Capture the cell that displays the provided text and extract its (X, Y) central coordinate. 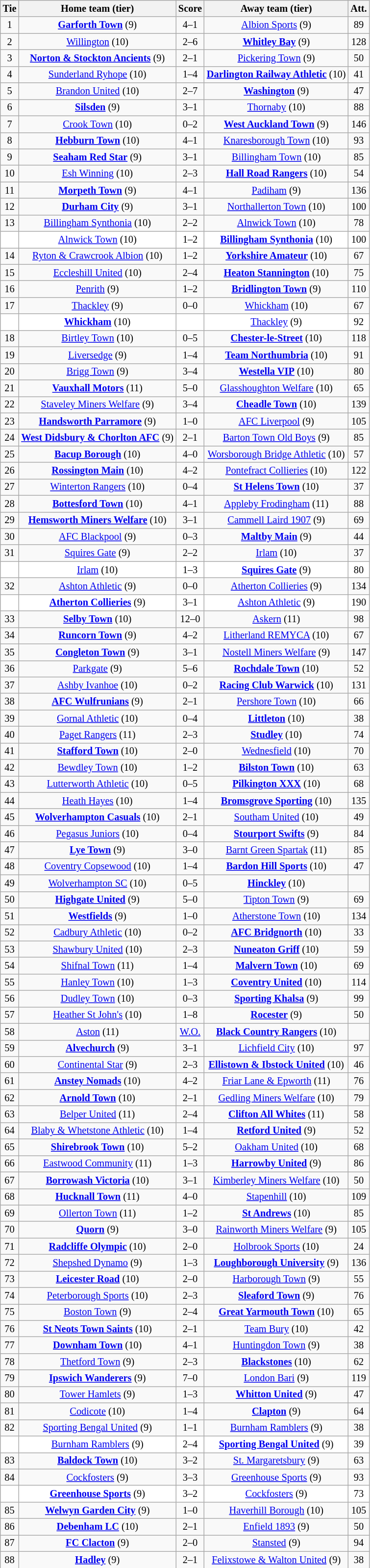
Continental Star (9) (97, 1064)
Ashby Ivanhoe (10) (97, 685)
Lye Town (9) (97, 850)
Aston (11) (97, 1032)
Blackstones (10) (276, 1362)
53 (10, 949)
20 (10, 372)
Boston Town (9) (97, 1312)
25 (10, 454)
Atherstone Town (10) (276, 916)
Tipton Town (9) (276, 900)
Padiham (9) (276, 190)
114 (359, 982)
West Didsbury & Chorlton AFC (9) (97, 437)
97 (359, 1048)
Lutterworth Athletic (10) (97, 784)
Wednesfield (10) (276, 751)
Att. (359, 8)
14 (10, 256)
London Bari (9) (276, 1378)
Heaton Stannington (10) (276, 273)
7–0 (190, 1378)
Black Country Rangers (10) (276, 1032)
19 (10, 355)
11 (10, 190)
Malvern Town (10) (276, 965)
Brigg Town (9) (97, 372)
St Neots Town Saints (10) (97, 1329)
Haverhill Borough (10) (276, 1510)
35 (10, 652)
Ryton & Crawcrook Albion (10) (97, 256)
Westfields (9) (97, 916)
Garforth Town (9) (97, 25)
Hemsworth Miners Welfare (10) (97, 520)
122 (359, 471)
Durham City (9) (97, 206)
4 (10, 75)
17 (10, 305)
2–7 (190, 91)
Pegasus Juniors (10) (97, 834)
Billingham Town (10) (276, 157)
Washington (9) (276, 91)
6 (10, 107)
28 (10, 504)
Wolverhampton Casuals (10) (97, 817)
Yorkshire Amateur (10) (276, 256)
29 (10, 520)
Penrith (9) (97, 289)
Anstey Nomads (10) (97, 1081)
Friar Lane & Epworth (11) (276, 1081)
St Andrews (10) (276, 1213)
Tie (10, 8)
48 (10, 866)
Handsworth Parramore (9) (97, 421)
43 (10, 784)
Lichfield City (10) (276, 1048)
Litherland REMYCA (10) (276, 635)
Littleton (10) (276, 718)
77 (10, 1345)
Appleby Frodingham (11) (276, 504)
Bacup Borough (10) (97, 454)
West Auckland Town (9) (276, 124)
Selby Town (10) (97, 619)
71 (10, 1246)
Chester-le-Street (10) (276, 338)
Crook Town (10) (97, 124)
2–6 (190, 42)
Birtley Town (10) (97, 338)
Barton Town Old Boys (9) (276, 437)
3 (10, 58)
Belper United (11) (97, 1114)
Holbrook Sports (10) (276, 1246)
23 (10, 421)
Rossington Main (10) (97, 471)
190 (359, 603)
Racing Club Warwick (10) (276, 685)
Bromsgrove Sporting (10) (276, 801)
5 (10, 91)
Borrowash Victoria (10) (97, 1180)
FC Clacton (9) (97, 1543)
Bewdley Town (10) (97, 768)
Baldock Town (10) (97, 1461)
Bottesford Town (10) (97, 504)
128 (359, 42)
Stourport Swifts (9) (276, 834)
Rocester (9) (276, 1015)
Knaresborough Town (10) (276, 141)
Albion Sports (9) (276, 25)
9 (10, 157)
St Helens Town (10) (276, 487)
Debenham LC (10) (97, 1527)
Morpeth Town (9) (97, 190)
Parkgate (9) (97, 669)
13 (10, 223)
Gornal Athletic (10) (97, 718)
18 (10, 338)
Brandon United (10) (97, 91)
Leicester Road (10) (97, 1279)
15 (10, 273)
Willington (10) (97, 42)
1–1 (190, 1428)
Oakham United (10) (276, 1147)
Wolverhampton SC (10) (97, 883)
16 (10, 289)
Winterton Rangers (10) (97, 487)
Barnt Green Spartak (11) (276, 850)
51 (10, 916)
22 (10, 405)
26 (10, 471)
Hinckley (10) (276, 883)
AFC Bridgnorth (10) (276, 933)
Liversedge (9) (97, 355)
AFC Wulfrunians (9) (97, 702)
Nuneaton Griff (10) (276, 949)
Welwyn Garden City (9) (97, 1510)
Coventry Copsewood (10) (97, 866)
Whitley Bay (9) (276, 42)
Shirebrook Town (10) (97, 1147)
1–8 (190, 1015)
Sleaford Town (9) (276, 1296)
Stapenhill (10) (276, 1197)
Runcorn Town (9) (97, 635)
56 (10, 999)
36 (10, 669)
Hall Road Rangers (10) (276, 174)
Bardon Hill Sports (10) (276, 866)
146 (359, 124)
Southam United (10) (276, 817)
10 (10, 174)
147 (359, 652)
109 (359, 1197)
Score (190, 8)
Norton & Stockton Ancients (9) (97, 58)
Clapton (9) (276, 1411)
Codicote (10) (97, 1411)
Rochdale Town (10) (276, 669)
Team Bury (10) (276, 1329)
12–0 (190, 619)
Whitton United (9) (276, 1394)
12 (10, 206)
Enfield 1893 (9) (276, 1527)
Pilkington XXX (10) (276, 784)
AFC Liverpool (9) (276, 421)
Nostell Miners Welfare (9) (276, 652)
Hucknall Town (11) (97, 1197)
Silsden (9) (97, 107)
34 (10, 635)
139 (359, 405)
Cheadle Town (10) (276, 405)
Tower Hamlets (9) (97, 1394)
Seaham Red Star (9) (97, 157)
Away team (tier) (276, 8)
131 (359, 685)
40 (10, 734)
Staveley Miners Welfare (9) (97, 405)
Ollerton Town (11) (97, 1213)
Felixstowe & Walton United (9) (276, 1560)
119 (359, 1378)
61 (10, 1081)
Kimberley Miners Welfare (10) (276, 1180)
1 (10, 25)
Coventry United (10) (276, 982)
Great Yarmouth Town (10) (276, 1312)
Home team (tier) (97, 8)
Bridlington Town (9) (276, 289)
Shepshed Dynamo (9) (97, 1263)
Westella VIP (10) (276, 372)
Heath Hayes (10) (97, 801)
Dudley Town (10) (97, 999)
Stafford Town (10) (97, 751)
Hadley (9) (97, 1560)
Highgate United (9) (97, 900)
Esh Winning (10) (97, 174)
Northallerton Town (10) (276, 206)
Shifnal Town (11) (97, 965)
3–3 (190, 1477)
110 (359, 289)
Cadbury Athletic (10) (97, 933)
Heather St John's (10) (97, 1015)
89 (359, 25)
Blaby & Whetstone Athletic (10) (97, 1131)
Pershore Town (10) (276, 702)
31 (10, 553)
Maltby Main (9) (276, 536)
45 (10, 817)
Pickering Town (9) (276, 58)
99 (359, 999)
Askern (11) (276, 619)
94 (359, 1543)
87 (10, 1543)
Alvechurch (9) (97, 1048)
Retford United (9) (276, 1131)
Ipswich Wanderers (9) (97, 1378)
Thetford Town (9) (97, 1362)
7 (10, 124)
Team Northumbria (10) (276, 355)
5–2 (190, 1147)
Vauxhall Motors (11) (97, 388)
St. Margaretsbury (9) (276, 1461)
Sunderland Ryhope (10) (97, 75)
AFC Blackpool (9) (97, 536)
Rainworth Miners Welfare (9) (276, 1230)
Gedling Miners Welfare (10) (276, 1098)
135 (359, 801)
60 (10, 1064)
118 (359, 338)
5–6 (190, 669)
72 (10, 1263)
Eccleshill United (10) (97, 273)
Darlington Railway Athletic (10) (276, 75)
Peterborough Sports (10) (97, 1296)
Arnold Town (10) (97, 1098)
W.O. (190, 1032)
Worsborough Bridge Athletic (10) (276, 454)
98 (359, 619)
Thornaby (10) (276, 107)
82 (10, 1428)
8 (10, 141)
Shawbury United (10) (97, 949)
81 (10, 1411)
21 (10, 388)
92 (359, 322)
Sporting Khalsa (9) (276, 999)
Loughborough University (9) (276, 1263)
Radcliffe Olympic (10) (97, 1246)
32 (10, 586)
2 (10, 42)
Glasshoughton Welfare (10) (276, 388)
Hebburn Town (10) (97, 141)
Hanley Town (10) (97, 982)
30 (10, 536)
Ellistown & Ibstock United (10) (276, 1064)
27 (10, 487)
Bilston Town (10) (276, 768)
Congleton Town (9) (97, 652)
Harborough Town (9) (276, 1279)
91 (359, 355)
Huntingdon Town (9) (276, 1345)
Eastwood Community (11) (97, 1163)
Harrowby United (9) (276, 1163)
Cammell Laird 1907 (9) (276, 520)
Studley (10) (276, 734)
Quorn (9) (97, 1230)
Clifton All Whites (11) (276, 1114)
Pontefract Collieries (10) (276, 471)
Stansted (9) (276, 1543)
83 (10, 1461)
Paget Rangers (11) (97, 734)
Downham Town (10) (97, 1345)
